Return [X, Y] of the center of cell containing provided text 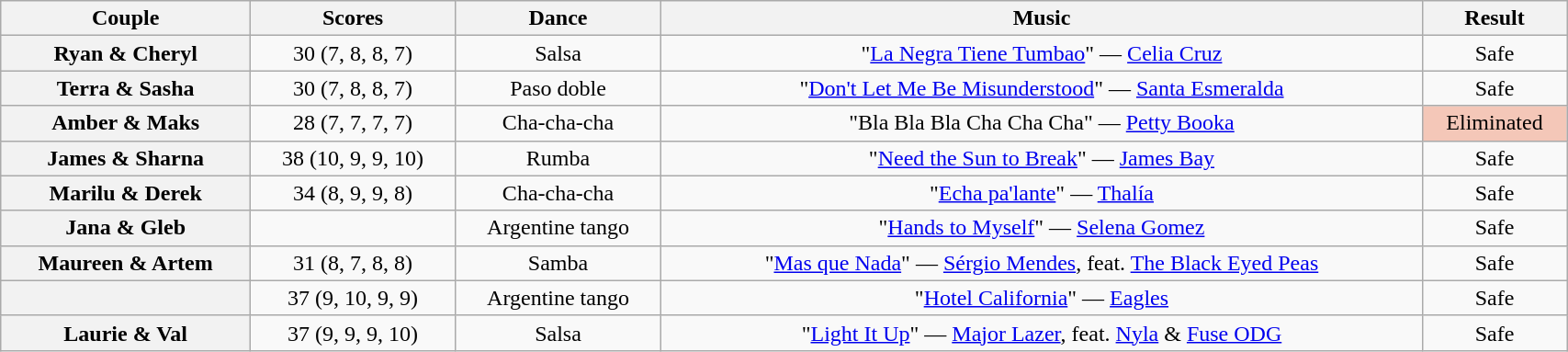
Paso doble [558, 88]
Ryan & Cheryl [126, 53]
Scores [353, 18]
Samba [558, 263]
"Hands to Myself" — Selena Gomez [1042, 228]
Marilu & Derek [126, 193]
"Mas que Nada" — Sérgio Mendes, feat. The Black Eyed Peas [1042, 263]
James & Sharna [126, 158]
"Don't Let Me Be Misunderstood" — Santa Esmeralda [1042, 88]
Dance [558, 18]
28 (7, 7, 7, 7) [353, 123]
38 (10, 9, 9, 10) [353, 158]
34 (8, 9, 9, 8) [353, 193]
Jana & Gleb [126, 228]
"La Negra Tiene Tumbao" — Celia Cruz [1042, 53]
"Light It Up" — Major Lazer, feat. Nyla & Fuse ODG [1042, 333]
Music [1042, 18]
"Bla Bla Bla Cha Cha Cha" — Petty Booka [1042, 123]
Laurie & Val [126, 333]
"Need the Sun to Break" — James Bay [1042, 158]
Eliminated [1494, 123]
37 (9, 10, 9, 9) [353, 298]
Terra & Sasha [126, 88]
Couple [126, 18]
31 (8, 7, 8, 8) [353, 263]
"Echa pa'lante" — Thalía [1042, 193]
"Hotel California" — Eagles [1042, 298]
Rumba [558, 158]
37 (9, 9, 9, 10) [353, 333]
Amber & Maks [126, 123]
Maureen & Artem [126, 263]
Result [1494, 18]
